Determine the (x, y) coordinate at the center of the cell enclosing the given text.  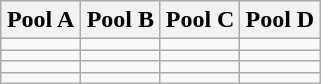
Pool B (120, 20)
Pool C (200, 20)
Pool D (280, 20)
Pool A (41, 20)
